Capture the cell that displays the provided text and extract its (X, Y) central coordinate. 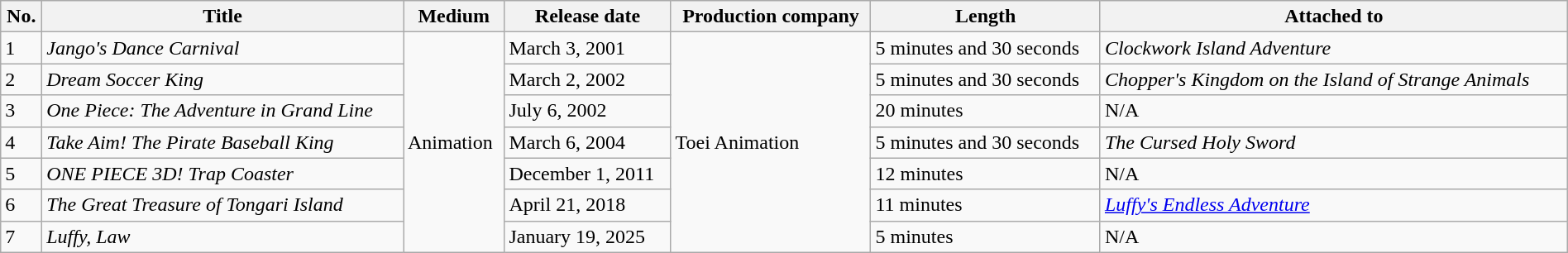
Title (223, 17)
March 6, 2004 (587, 142)
Take Aim! The Pirate Baseball King (223, 142)
7 (22, 236)
March 2, 2002 (587, 79)
6 (22, 205)
Jango's Dance Carnival (223, 48)
January 19, 2025 (587, 236)
One Piece: The Adventure in Grand Line (223, 111)
Medium (454, 17)
December 1, 2011 (587, 174)
Chopper's Kingdom on the Island of Strange Animals (1333, 79)
March 3, 2001 (587, 48)
Production company (771, 17)
July 6, 2002 (587, 111)
4 (22, 142)
Attached to (1333, 17)
20 minutes (986, 111)
Toei Animation (771, 142)
Luffy's Endless Adventure (1333, 205)
Clockwork Island Adventure (1333, 48)
2 (22, 79)
April 21, 2018 (587, 205)
Luffy, Law (223, 236)
No. (22, 17)
Length (986, 17)
5 minutes (986, 236)
11 minutes (986, 205)
5 (22, 174)
3 (22, 111)
The Great Treasure of Tongari Island (223, 205)
Animation (454, 142)
12 minutes (986, 174)
The Cursed Holy Sword (1333, 142)
ONE PIECE 3D! Trap Coaster (223, 174)
Dream Soccer King (223, 79)
1 (22, 48)
Release date (587, 17)
